Extract the (X, Y) coordinate from the center of the cell holding the provided text.  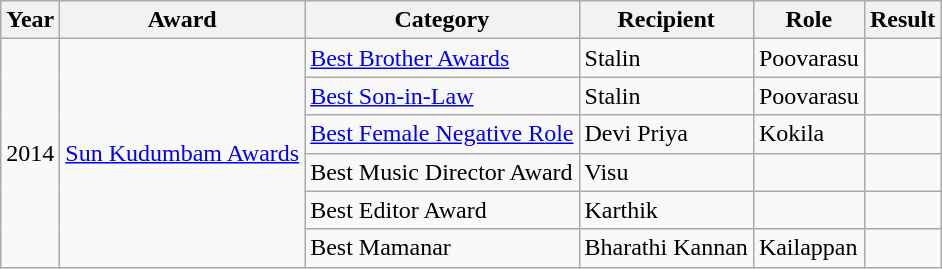
Kokila (808, 134)
Recipient (666, 20)
Role (808, 20)
Best Music Director Award (442, 172)
Visu (666, 172)
Best Female Negative Role (442, 134)
Award (182, 20)
Best Mamanar (442, 248)
Category (442, 20)
2014 (30, 153)
Sun Kudumbam Awards (182, 153)
Devi Priya (666, 134)
Karthik (666, 210)
Kailappan (808, 248)
Best Son-in-Law (442, 96)
Year (30, 20)
Result (902, 20)
Best Brother Awards (442, 58)
Best Editor Award (442, 210)
Bharathi Kannan (666, 248)
